Scan for the cell matching the given text and deliver its (x, y) coordinate at center. 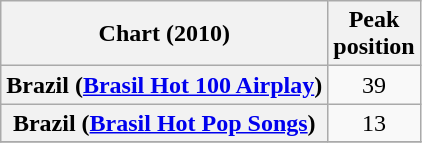
13 (374, 123)
39 (374, 85)
Peakposition (374, 34)
Chart (2010) (164, 34)
Brazil (Brasil Hot Pop Songs) (164, 123)
Brazil (Brasil Hot 100 Airplay) (164, 85)
